Provide the (x, y) coordinate of the cell's center where the given text is located.  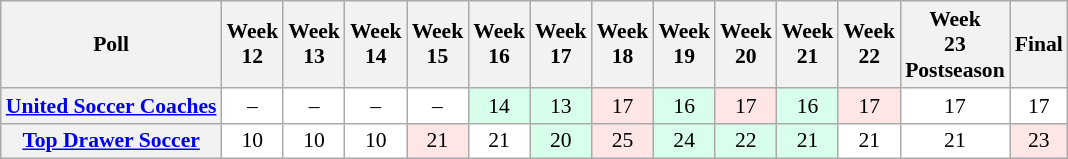
Week22 (869, 44)
Week15 (438, 44)
Poll (112, 44)
Week12 (253, 44)
Week13 (314, 44)
Week19 (684, 44)
United Soccer Coaches (112, 106)
14 (499, 106)
24 (684, 141)
Week16 (499, 44)
Week17 (561, 44)
13 (561, 106)
Final (1039, 44)
Week18 (623, 44)
23 (1039, 141)
22 (746, 141)
Week14 (376, 44)
Week21 (808, 44)
Top Drawer Soccer (112, 141)
Week20 (746, 44)
25 (623, 141)
Week23Postseason (955, 44)
20 (561, 141)
